Locate the cell with the specified text and output its (X, Y) center coordinate. 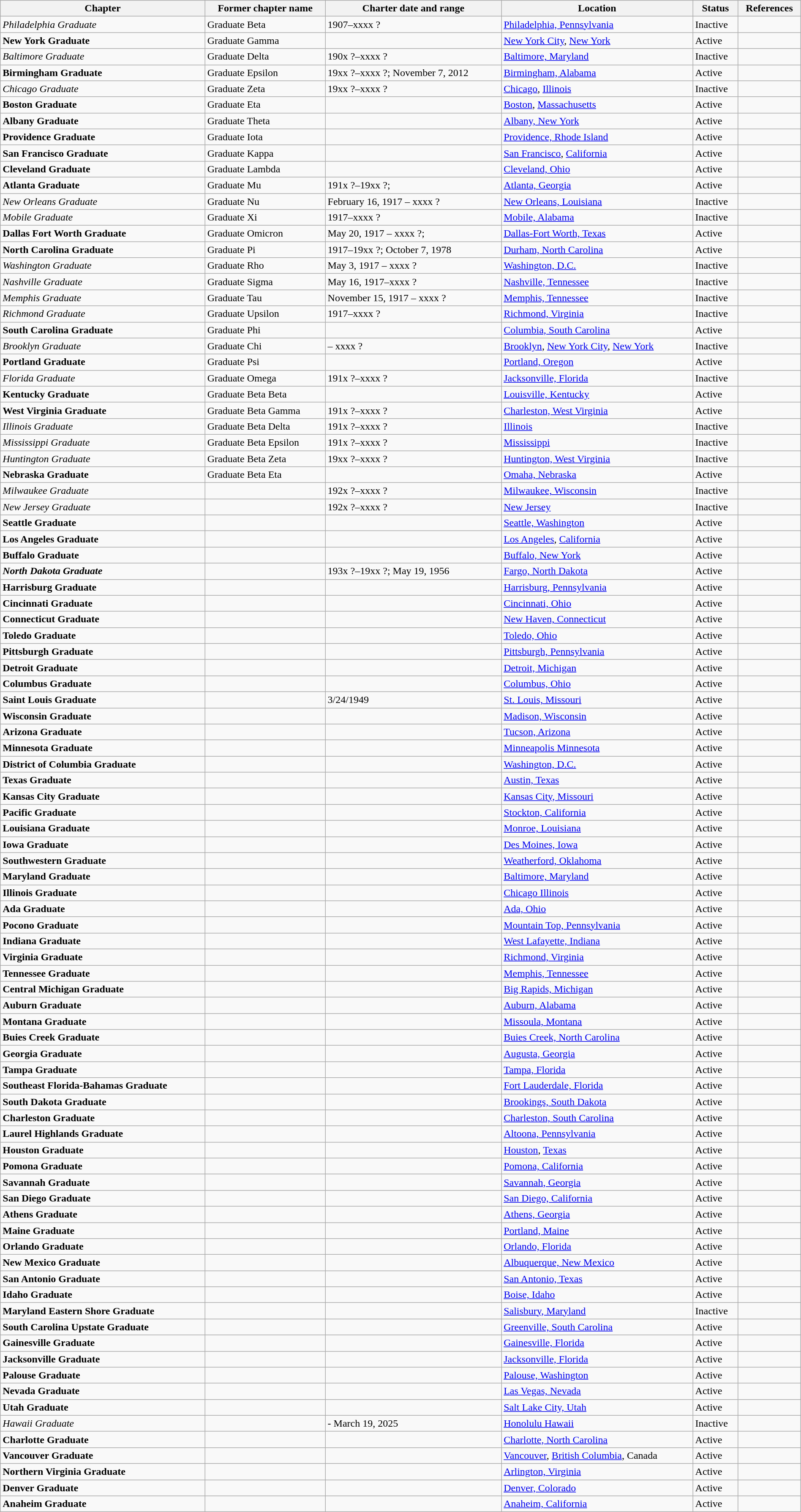
Minneapolis Minnesota (597, 748)
Graduate Beta (265, 25)
Honolulu Hawaii (597, 1423)
Graduate Tau (265, 298)
190x ?–xxxx ? (413, 57)
Portland Graduate (103, 362)
Harrisburg Graduate (103, 587)
19xx ?–xxxx ?; November 7, 2012 (413, 73)
South Carolina Upstate Graduate (103, 1327)
Seattle, Washington (597, 523)
Mountain Top, Pennsylvania (597, 925)
Dallas-Fort Worth, Texas (597, 234)
Graduate Psi (265, 362)
Pittsburgh, Pennsylvania (597, 651)
Graduate Delta (265, 57)
Madison, Wisconsin (597, 716)
1907–xxxx ? (413, 25)
North Dakota Graduate (103, 571)
- March 19, 2025 (413, 1423)
Weatherford, Oklahoma (597, 861)
Graduate Beta Beta (265, 394)
Vancouver Graduate (103, 1455)
Los Angeles, California (597, 539)
New Haven, Connecticut (597, 619)
Graduate Mu (265, 185)
Charleston Graduate (103, 1118)
Nashville, Tennessee (597, 282)
Charlotte, North Carolina (597, 1439)
Monroe, Louisiana (597, 828)
Portland, Maine (597, 1231)
Southwestern Graduate (103, 861)
Columbia, South Carolina (597, 330)
Nashville Graduate (103, 282)
Texas Graduate (103, 780)
Boise, Idaho (597, 1295)
Graduate Beta Eta (265, 475)
Altoona, Pennsylvania (597, 1134)
Nebraska Graduate (103, 475)
Graduate Beta Delta (265, 426)
Jacksonville Graduate (103, 1359)
Graduate Sigma (265, 282)
Graduate Upsilon (265, 314)
Ada, Ohio (597, 909)
Graduate Theta (265, 121)
Montana Graduate (103, 1022)
Palouse, Washington (597, 1375)
Wisconsin Graduate (103, 716)
Graduate Omicron (265, 234)
Richmond Graduate (103, 314)
Cincinnati Graduate (103, 603)
Anaheim, California (597, 1504)
Orlando Graduate (103, 1247)
1917–19xx ?; October 7, 1978 (413, 250)
Baltimore Graduate (103, 57)
Denver, Colorado (597, 1487)
193x ?–19xx ?; May 19, 1956 (413, 571)
Houston Graduate (103, 1150)
Buies Creek Graduate (103, 1038)
Laurel Highlands Graduate (103, 1134)
Fargo, North Dakota (597, 571)
Toledo Graduate (103, 635)
Louisville, Kentucky (597, 394)
Salisbury, Maryland (597, 1311)
November 15, 1917 – xxxx ? (413, 298)
Dallas Fort Worth Graduate (103, 234)
Mobile, Alabama (597, 218)
Graduate Iota (265, 137)
Brooklyn, New York City, New York (597, 346)
Graduate Beta Gamma (265, 410)
Boston, Massachusetts (597, 105)
Graduate Beta Zeta (265, 458)
Buffalo, New York (597, 555)
Maryland Graduate (103, 877)
Las Vegas, Nevada (597, 1391)
Tucson, Arizona (597, 732)
Missoula, Montana (597, 1022)
May 16, 1917–xxxx ? (413, 282)
Graduate Omega (265, 378)
Los Angeles Graduate (103, 539)
Illinois (597, 426)
New Orleans Graduate (103, 202)
Providence, Rhode Island (597, 137)
Gainesville Graduate (103, 1343)
Kansas City, Missouri (597, 796)
New Orleans, Louisiana (597, 202)
New York Graduate (103, 41)
Detroit Graduate (103, 667)
Maryland Eastern Shore Graduate (103, 1311)
Southeast Florida-Bahamas Graduate (103, 1086)
Graduate Beta Epsilon (265, 442)
Graduate Zeta (265, 89)
San Antonio, Texas (597, 1279)
Arizona Graduate (103, 732)
May 20, 1917 – xxxx ?; (413, 234)
Toledo, Ohio (597, 635)
Graduate Pi (265, 250)
Chicago Illinois (597, 893)
Big Rapids, Michigan (597, 989)
Huntington, West Virginia (597, 458)
St. Louis, Missouri (597, 700)
Iowa Graduate (103, 845)
Northern Virginia Graduate (103, 1471)
Milwaukee, Wisconsin (597, 491)
Salt Lake City, Utah (597, 1407)
Charlotte Graduate (103, 1439)
Atlanta, Georgia (597, 185)
San Francisco Graduate (103, 153)
Graduate Phi (265, 330)
New Mexico Graduate (103, 1263)
February 16, 1917 – xxxx ? (413, 202)
West Virginia Graduate (103, 410)
Mobile Graduate (103, 218)
Tennessee Graduate (103, 973)
Savannah, Georgia (597, 1182)
Harrisburg, Pennsylvania (597, 587)
Arlington, Virginia (597, 1471)
Graduate Eta (265, 105)
Charter date and range (413, 8)
Graduate Gamma (265, 41)
Hawaii Graduate (103, 1423)
Location (597, 8)
Indiana Graduate (103, 941)
Cincinnati, Ohio (597, 603)
New York City, New York (597, 41)
Graduate Kappa (265, 153)
Charleston, West Virginia (597, 410)
Anaheim Graduate (103, 1504)
Kentucky Graduate (103, 394)
Stockton, California (597, 812)
Columbus Graduate (103, 684)
Austin, Texas (597, 780)
Savannah Graduate (103, 1182)
Georgia Graduate (103, 1054)
Memphis Graduate (103, 298)
Philadelphia, Pennsylvania (597, 25)
3/24/1949 (413, 700)
Graduate Epsilon (265, 73)
Albany Graduate (103, 121)
191x ?–19xx ?; (413, 185)
San Antonio Graduate (103, 1279)
Graduate Rho (265, 266)
Pocono Graduate (103, 925)
Maine Graduate (103, 1231)
Idaho Graduate (103, 1295)
Former chapter name (265, 8)
Portland, Oregon (597, 362)
Des Moines, Iowa (597, 845)
Chapter (103, 8)
Pittsburgh Graduate (103, 651)
Louisiana Graduate (103, 828)
Denver Graduate (103, 1487)
San Diego, California (597, 1198)
Cleveland Graduate (103, 169)
Graduate Chi (265, 346)
Central Michigan Graduate (103, 989)
Pacific Graduate (103, 812)
Columbus, Ohio (597, 684)
Graduate Lambda (265, 169)
New Jersey Graduate (103, 507)
Greenville, South Carolina (597, 1327)
Providence Graduate (103, 137)
Omaha, Nebraska (597, 475)
Pomona, California (597, 1166)
Ada Graduate (103, 909)
Athens Graduate (103, 1214)
Auburn Graduate (103, 1005)
Tampa Graduate (103, 1070)
Buffalo Graduate (103, 555)
Boston Graduate (103, 105)
Palouse Graduate (103, 1375)
Graduate Xi (265, 218)
Charleston, South Carolina (597, 1118)
Chicago Graduate (103, 89)
Birmingham, Alabama (597, 73)
Mississippi (597, 442)
Auburn, Alabama (597, 1005)
Orlando, Florida (597, 1247)
Brookings, South Dakota (597, 1102)
Tampa, Florida (597, 1070)
– xxxx ? (413, 346)
Vancouver, British Columbia, Canada (597, 1455)
Huntington Graduate (103, 458)
Fort Lauderdale, Florida (597, 1086)
Athens, Georgia (597, 1214)
Milwaukee Graduate (103, 491)
Albuquerque, New Mexico (597, 1263)
San Diego Graduate (103, 1198)
Kansas City Graduate (103, 796)
Houston, Texas (597, 1150)
Albany, New York (597, 121)
South Carolina Graduate (103, 330)
Birmingham Graduate (103, 73)
North Carolina Graduate (103, 250)
District of Columbia Graduate (103, 764)
Mississippi Graduate (103, 442)
New Jersey (597, 507)
Nevada Graduate (103, 1391)
Atlanta Graduate (103, 185)
Connecticut Graduate (103, 619)
Augusta, Georgia (597, 1054)
Graduate Nu (265, 202)
Seattle Graduate (103, 523)
West Lafayette, Indiana (597, 941)
Cleveland, Ohio (597, 169)
Virginia Graduate (103, 957)
South Dakota Graduate (103, 1102)
Status (716, 8)
Washington Graduate (103, 266)
Pomona Graduate (103, 1166)
Minnesota Graduate (103, 748)
Buies Creek, North Carolina (597, 1038)
References (769, 8)
Florida Graduate (103, 378)
Chicago, Illinois (597, 89)
San Francisco, California (597, 153)
May 3, 1917 – xxxx ? (413, 266)
Gainesville, Florida (597, 1343)
Brooklyn Graduate (103, 346)
Philadelphia Graduate (103, 25)
Utah Graduate (103, 1407)
Durham, North Carolina (597, 250)
Saint Louis Graduate (103, 700)
Detroit, Michigan (597, 667)
